Provide the [x, y] coordinate of the cell's center where the given text is located.  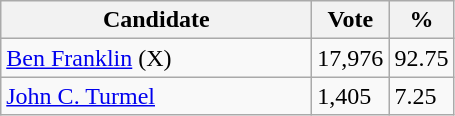
Vote [350, 20]
1,405 [350, 96]
Candidate [156, 20]
92.75 [422, 58]
% [422, 20]
17,976 [350, 58]
Ben Franklin (X) [156, 58]
7.25 [422, 96]
John C. Turmel [156, 96]
